Search for the cell housing the specified text and yield its [X, Y] center coordinate. 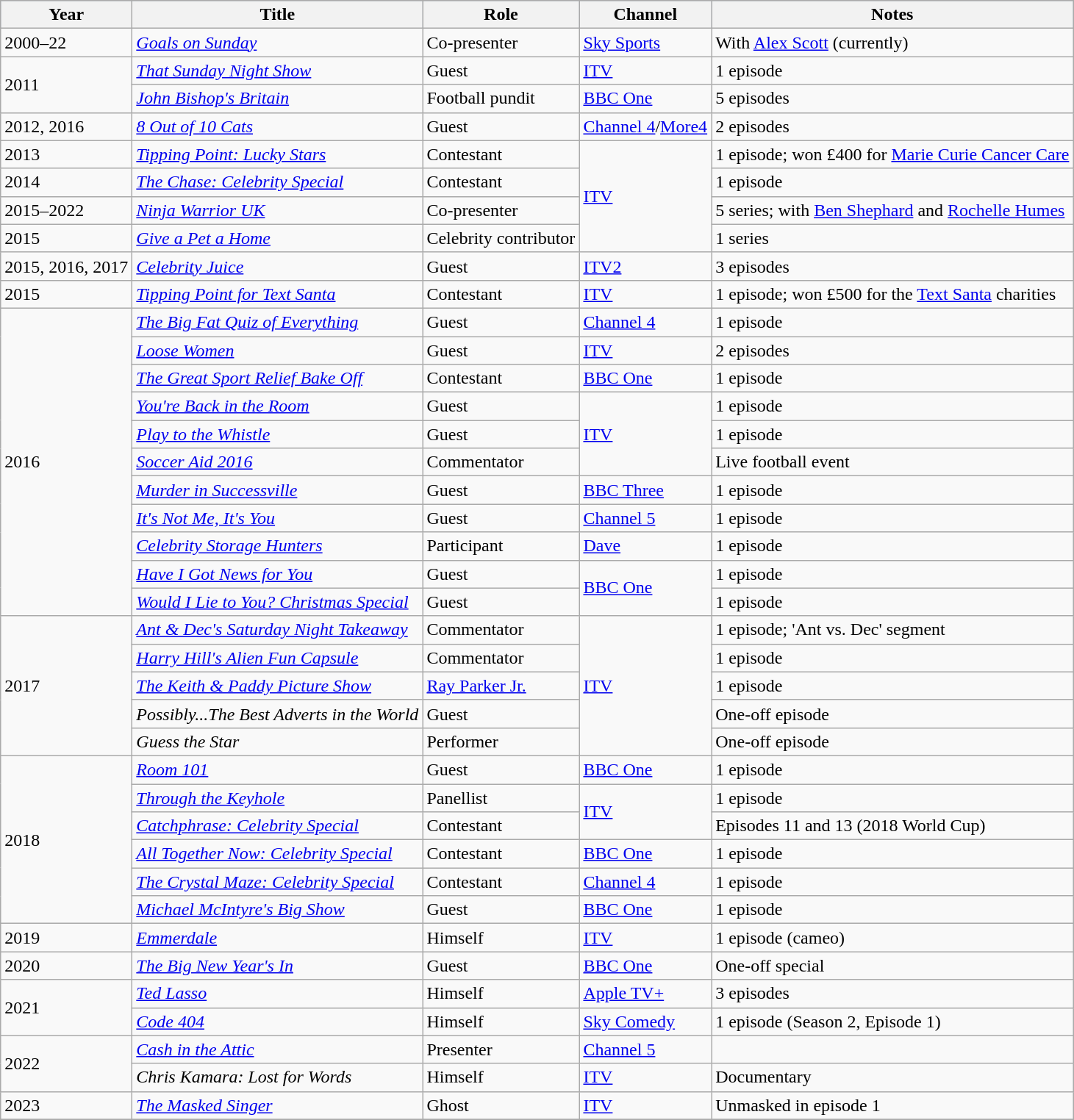
Year [66, 15]
Celebrity contributor [501, 238]
Chris Kamara: Lost for Words [278, 1077]
Role [501, 15]
8 Out of 10 Cats [278, 126]
5 series; with Ben Shephard and Rochelle Humes [892, 210]
2018 [66, 839]
2023 [66, 1105]
Through the Keyhole [278, 797]
Soccer Aid 2016 [278, 462]
Celebrity Storage Hunters [278, 546]
With Alex Scott (currently) [892, 43]
Catchphrase: Celebrity Special [278, 826]
Notes [892, 15]
The Great Sport Relief Bake Off [278, 378]
2000–22 [66, 43]
The Masked Singer [278, 1105]
Tipping Point for Text Santa [278, 294]
The Chase: Celebrity Special [278, 182]
Live football event [892, 462]
Murder in Successville [278, 490]
2019 [66, 938]
2015–2022 [66, 210]
The Crystal Maze: Celebrity Special [278, 882]
1 episode; won £500 for the Text Santa charities [892, 294]
Episodes 11 and 13 (2018 World Cup) [892, 826]
The Keith & Paddy Picture Show [278, 686]
Have I Got News for You [278, 574]
One-off special [892, 966]
Ghost [501, 1105]
2016 [66, 462]
2017 [66, 686]
1 episode; 'Ant vs. Dec' segment [892, 630]
John Bishop's Britain [278, 98]
2021 [66, 1008]
That Sunday Night Show [278, 71]
2022 [66, 1063]
Ninja Warrior UK [278, 210]
Room 101 [278, 769]
2014 [66, 182]
Title [278, 15]
Performer [501, 742]
2013 [66, 154]
Loose Women [278, 351]
Apple TV+ [645, 994]
Emmerdale [278, 938]
Celebrity Juice [278, 266]
Participant [501, 546]
Give a Pet a Home [278, 238]
Unmasked in episode 1 [892, 1105]
Possibly...The Best Adverts in the World [278, 714]
You're Back in the Room [278, 406]
Would I Lie to You? Christmas Special [278, 602]
Play to the Whistle [278, 434]
The Big Fat Quiz of Everything [278, 322]
All Together Now: Celebrity Special [278, 854]
The Big New Year's In [278, 966]
1 episode (Season 2, Episode 1) [892, 1022]
Panellist [501, 797]
BBC Three [645, 490]
1 episode; won £400 for Marie Curie Cancer Care [892, 154]
Dave [645, 546]
Ant & Dec's Saturday Night Takeaway [278, 630]
Cash in the Attic [278, 1049]
1 series [892, 238]
2011 [66, 85]
Code 404 [278, 1022]
1 episode (cameo) [892, 938]
Football pundit [501, 98]
Sky Sports [645, 43]
It's Not Me, It's You [278, 518]
Channel 4/More4 [645, 126]
Michael McIntyre's Big Show [278, 910]
2015, 2016, 2017 [66, 266]
ITV2 [645, 266]
2020 [66, 966]
Sky Comedy [645, 1022]
Documentary [892, 1077]
Ted Lasso [278, 994]
Channel [645, 15]
Guess the Star [278, 742]
Goals on Sunday [278, 43]
5 episodes [892, 98]
Presenter [501, 1049]
Ray Parker Jr. [501, 686]
Tipping Point: Lucky Stars [278, 154]
Harry Hill's Alien Fun Capsule [278, 658]
2012, 2016 [66, 126]
